Output the (x, y) coordinate of the center of the cell containing the given text.  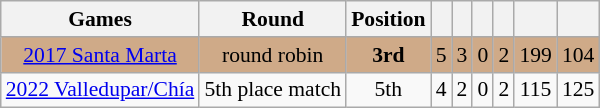
round robin (272, 55)
4 (442, 90)
125 (578, 90)
Position (388, 19)
5th place match (272, 90)
3rd (388, 55)
3 (462, 55)
104 (578, 55)
199 (536, 55)
Round (272, 19)
115 (536, 90)
2017 Santa Marta (100, 55)
5 (442, 55)
5th (388, 90)
Games (100, 19)
2022 Valledupar/Chía (100, 90)
